Return (X, Y) of the center of cell containing provided text 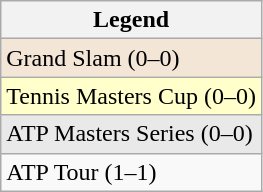
Legend (132, 20)
Grand Slam (0–0) (132, 58)
ATP Tour (1–1) (132, 172)
Tennis Masters Cup (0–0) (132, 96)
ATP Masters Series (0–0) (132, 134)
